Provide the [x, y] coordinate of the cell's center where the given text is located.  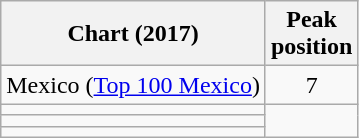
7 [311, 85]
Mexico (Top 100 Mexico) [134, 85]
Peakposition [311, 34]
Chart (2017) [134, 34]
